Provide the [x, y] coordinate of the cell's center where the given text is located.  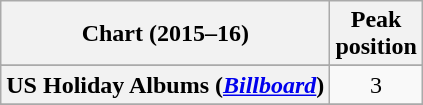
3 [376, 85]
Chart (2015–16) [166, 34]
US Holiday Albums (Billboard) [166, 85]
Peakposition [376, 34]
